Search for the cell housing the specified text and yield its [x, y] center coordinate. 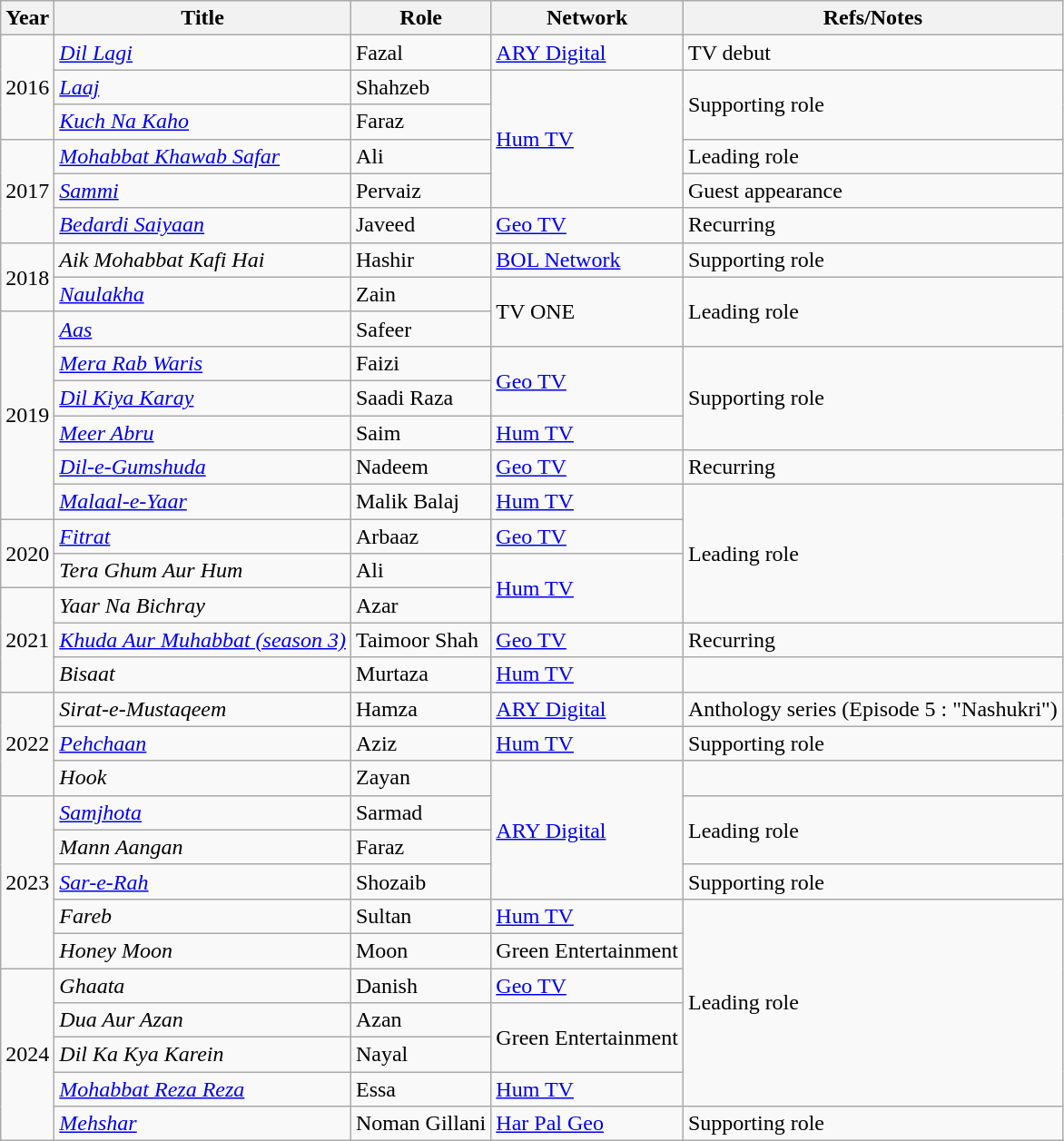
Fareb [203, 916]
Sammi [203, 191]
Zayan [420, 778]
Saim [420, 433]
Nayal [420, 1055]
Hook [203, 778]
Role [420, 18]
Arbaaz [420, 536]
Faizi [420, 363]
Guest appearance [872, 191]
Title [203, 18]
Mann Aangan [203, 847]
Mohabbat Reza Reza [203, 1089]
Laaj [203, 87]
Aziz [420, 743]
Pehchaan [203, 743]
2020 [27, 554]
Naulakha [203, 294]
Dil Kiya Karay [203, 398]
Noman Gillani [420, 1124]
Sultan [420, 916]
Aas [203, 329]
Year [27, 18]
Fitrat [203, 536]
Zain [420, 294]
Danish [420, 985]
Malaal-e-Yaar [203, 502]
2017 [27, 191]
Anthology series (Episode 5 : "Nashukri") [872, 709]
Safeer [420, 329]
Samjhota [203, 812]
Javeed [420, 225]
2024 [27, 1054]
Essa [420, 1089]
Dil Ka Kya Karein [203, 1055]
Har Pal Geo [587, 1124]
Network [587, 18]
2019 [27, 415]
Meer Abru [203, 433]
Kuch Na Kaho [203, 122]
Fazal [420, 53]
Dil Lagi [203, 53]
Dua Aur Azan [203, 1020]
Shozaib [420, 881]
Shahzeb [420, 87]
Malik Balaj [420, 502]
BOL Network [587, 260]
Khuda Aur Muhabbat (season 3) [203, 640]
Azar [420, 605]
Saadi Raza [420, 398]
Bisaat [203, 674]
Moon [420, 950]
2022 [27, 743]
Ghaata [203, 985]
TV debut [872, 53]
Mohabbat Khawab Safar [203, 156]
Pervaiz [420, 191]
2023 [27, 881]
Aik Mohabbat Kafi Hai [203, 260]
TV ONE [587, 311]
Hashir [420, 260]
Honey Moon [203, 950]
Murtaza [420, 674]
Yaar Na Bichray [203, 605]
Hamza [420, 709]
Bedardi Saiyaan [203, 225]
2021 [27, 640]
Sarmad [420, 812]
Tera Ghum Aur Hum [203, 571]
2016 [27, 87]
Azan [420, 1020]
Dil-e-Gumshuda [203, 467]
Mehshar [203, 1124]
Refs/Notes [872, 18]
Mera Rab Waris [203, 363]
Sar-e-Rah [203, 881]
2018 [27, 277]
Taimoor Shah [420, 640]
Nadeem [420, 467]
Sirat-e-Mustaqeem [203, 709]
